Output the [X, Y] coordinate of the center of the cell containing the given text.  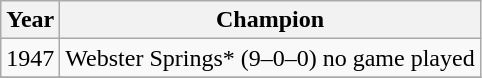
Champion [270, 20]
Webster Springs* (9–0–0) no game played [270, 58]
Year [30, 20]
1947 [30, 58]
